Return (X, Y) of the center of cell containing provided text 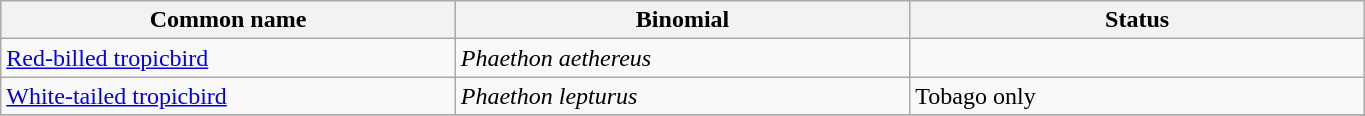
Phaethon aethereus (682, 58)
White-tailed tropicbird (228, 96)
Binomial (682, 20)
Tobago only (1138, 96)
Common name (228, 20)
Red-billed tropicbird (228, 58)
Status (1138, 20)
Phaethon lepturus (682, 96)
